Return the (x, y) coordinate for the center point of the cell that contains the specified text.  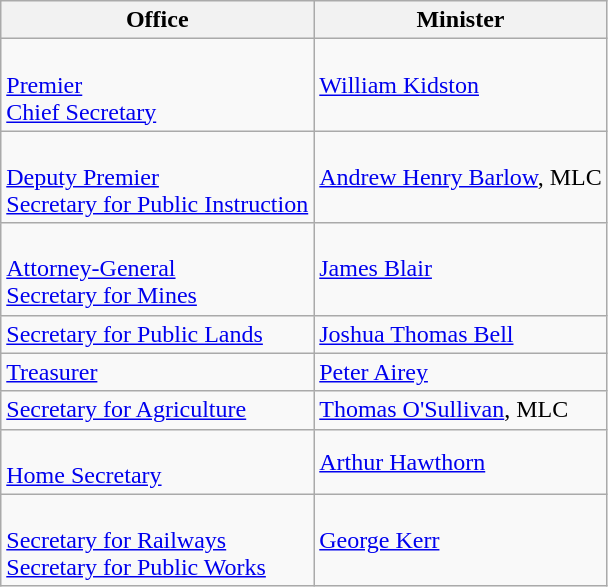
Joshua Thomas Bell (460, 334)
Attorney-General Secretary for Mines (158, 269)
Deputy Premier Secretary for Public Instruction (158, 177)
George Kerr (460, 540)
Minister (460, 20)
Thomas O'Sullivan, MLC (460, 410)
Andrew Henry Barlow, MLC (460, 177)
Treasurer (158, 372)
Secretary for Agriculture (158, 410)
Secretary for Public Lands (158, 334)
Premier Chief Secretary (158, 85)
James Blair (460, 269)
Office (158, 20)
William Kidston (460, 85)
Secretary for Railways Secretary for Public Works (158, 540)
Home Secretary (158, 462)
Peter Airey (460, 372)
Arthur Hawthorn (460, 462)
